Detect which cell encompasses the target text, then output its [x, y] center coordinate. 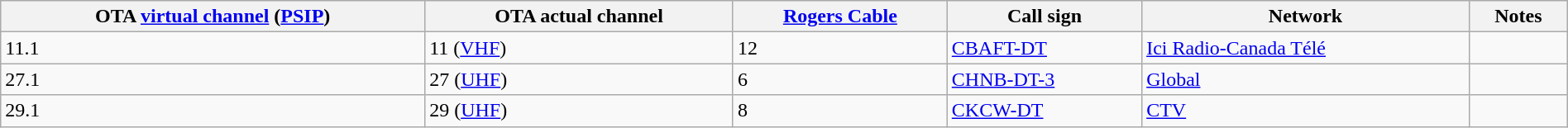
CHNB-DT-3 [1044, 79]
Rogers Cable [840, 17]
Call sign [1044, 17]
12 [840, 48]
CTV [1306, 111]
8 [840, 111]
Network [1306, 17]
11 (VHF) [579, 48]
CBAFT-DT [1044, 48]
Global [1306, 79]
29 (UHF) [579, 111]
OTA virtual channel (PSIP) [213, 17]
CKCW-DT [1044, 111]
Notes [1518, 17]
6 [840, 79]
11.1 [213, 48]
27 (UHF) [579, 79]
Ici Radio-Canada Télé [1306, 48]
OTA actual channel [579, 17]
29.1 [213, 111]
27.1 [213, 79]
